Extract the [x, y] coordinate from the center of the cell holding the provided text.  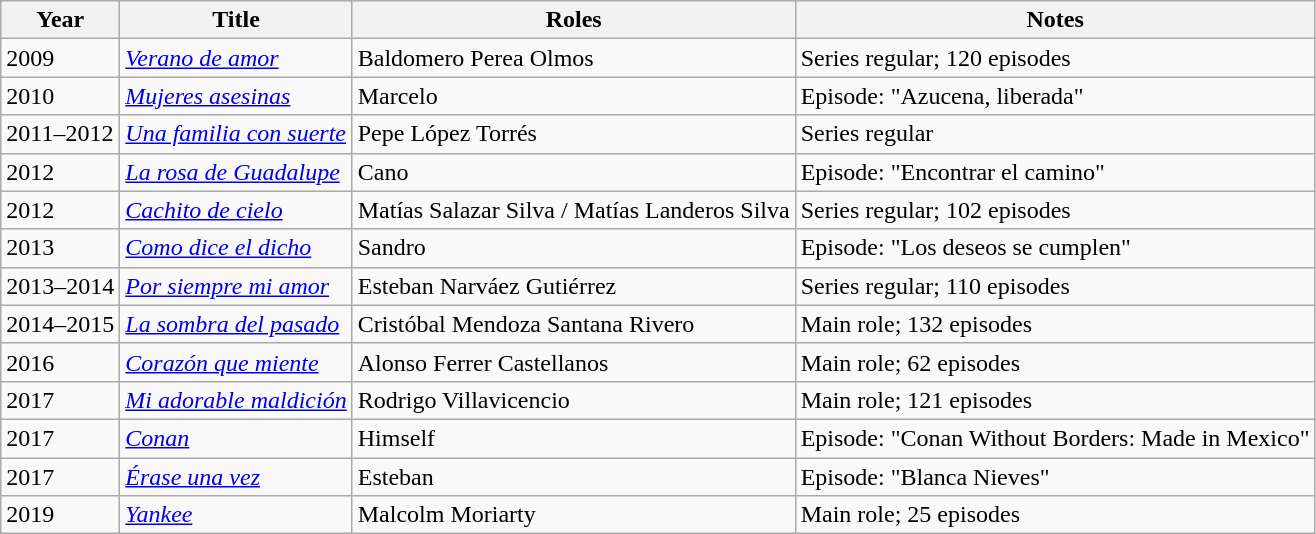
2011–2012 [60, 134]
Episode: "Los deseos se cumplen" [1055, 248]
Series regular; 102 episodes [1055, 210]
2009 [60, 58]
Main role; 25 episodes [1055, 515]
Verano de amor [236, 58]
Sandro [574, 248]
2013 [60, 248]
Una familia con suerte [236, 134]
Matías Salazar Silva / Matías Landeros Silva [574, 210]
Conan [236, 438]
Cano [574, 172]
Por siempre mi amor [236, 286]
Episode: "Encontrar el camino" [1055, 172]
2016 [60, 362]
Pepe López Torrés [574, 134]
Series regular; 110 episodes [1055, 286]
Marcelo [574, 96]
Mi adorable maldición [236, 400]
Year [60, 20]
Malcolm Moriarty [574, 515]
Corazón que miente [236, 362]
Esteban Narváez Gutiérrez [574, 286]
Rodrigo Villavicencio [574, 400]
La rosa de Guadalupe [236, 172]
Main role; 132 episodes [1055, 324]
Notes [1055, 20]
2014–2015 [60, 324]
Cachito de cielo [236, 210]
La sombra del pasado [236, 324]
Cristóbal Mendoza Santana Rivero [574, 324]
Himself [574, 438]
Érase una vez [236, 477]
2013–2014 [60, 286]
Series regular [1055, 134]
Episode: "Blanca Nieves" [1055, 477]
Alonso Ferrer Castellanos [574, 362]
Series regular; 120 episodes [1055, 58]
Title [236, 20]
2019 [60, 515]
Esteban [574, 477]
Episode: "Azucena, liberada" [1055, 96]
Mujeres asesinas [236, 96]
Episode: "Conan Without Borders: Made in Mexico" [1055, 438]
Main role; 62 episodes [1055, 362]
Yankee [236, 515]
2010 [60, 96]
Main role; 121 episodes [1055, 400]
Como dice el dicho [236, 248]
Baldomero Perea Olmos [574, 58]
Roles [574, 20]
